Find where the given text appears and provide that cell's center as (x, y) coordinate. 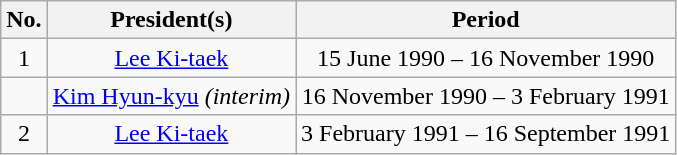
Kim Hyun-kyu (interim) (171, 96)
No. (24, 20)
Period (486, 20)
1 (24, 58)
3 February 1991 – 16 September 1991 (486, 134)
16 November 1990 – 3 February 1991 (486, 96)
2 (24, 134)
President(s) (171, 20)
15 June 1990 – 16 November 1990 (486, 58)
